Identify which cell holds the provided text, then report its (x, y) central coordinate. 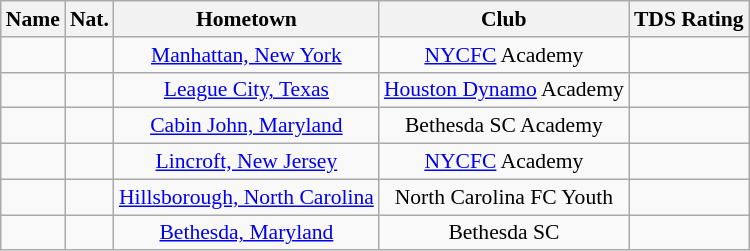
Houston Dynamo Academy (504, 90)
Hometown (246, 19)
League City, Texas (246, 90)
Bethesda, Maryland (246, 233)
Cabin John, Maryland (246, 126)
Name (33, 19)
TDS Rating (689, 19)
Bethesda SC (504, 233)
Club (504, 19)
Bethesda SC Academy (504, 126)
Lincroft, New Jersey (246, 162)
Hillsborough, North Carolina (246, 197)
Nat. (90, 19)
North Carolina FC Youth (504, 197)
Manhattan, New York (246, 55)
